For the text-containing cell, return its midpoint in (X, Y) coordinate format. 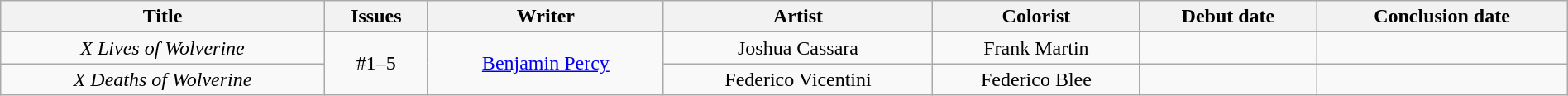
X Lives of Wolverine (163, 48)
Benjamin Percy (546, 64)
Federico Blee (1036, 79)
X Deaths of Wolverine (163, 79)
Colorist (1036, 17)
Joshua Cassara (797, 48)
Conclusion date (1442, 17)
Writer (546, 17)
Frank Martin (1036, 48)
#1–5 (375, 64)
Federico Vicentini (797, 79)
Title (163, 17)
Debut date (1228, 17)
Artist (797, 17)
Issues (375, 17)
